Find where the given text appears and provide that cell's center as (X, Y) coordinate. 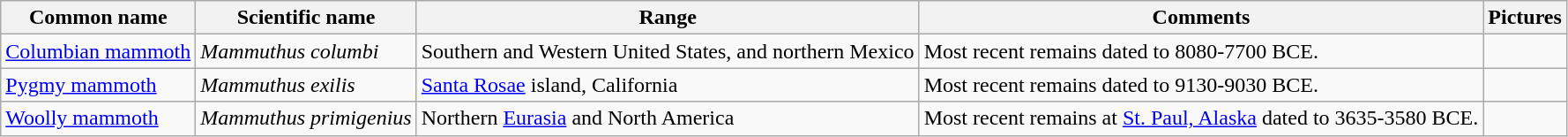
Most recent remains dated to 9130-9030 BCE. (1201, 85)
Columbian mammoth (99, 51)
Woolly mammoth (99, 118)
Northern Eurasia and North America (668, 118)
Most recent remains at St. Paul, Alaska dated to 3635-3580 BCE. (1201, 118)
Southern and Western United States, and northern Mexico (668, 51)
Comments (1201, 18)
Pygmy mammoth (99, 85)
Most recent remains dated to 8080-7700 BCE. (1201, 51)
Range (668, 18)
Santa Rosae island, California (668, 85)
Mammuthus primigenius (306, 118)
Pictures (1526, 18)
Mammuthus columbi (306, 51)
Common name (99, 18)
Scientific name (306, 18)
Mammuthus exilis (306, 85)
